Return (X, Y) of the center of cell containing provided text 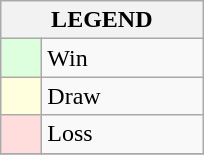
Win (122, 58)
Draw (122, 96)
LEGEND (102, 20)
Loss (122, 134)
